Output the [x, y] coordinate of the center of the cell containing the given text.  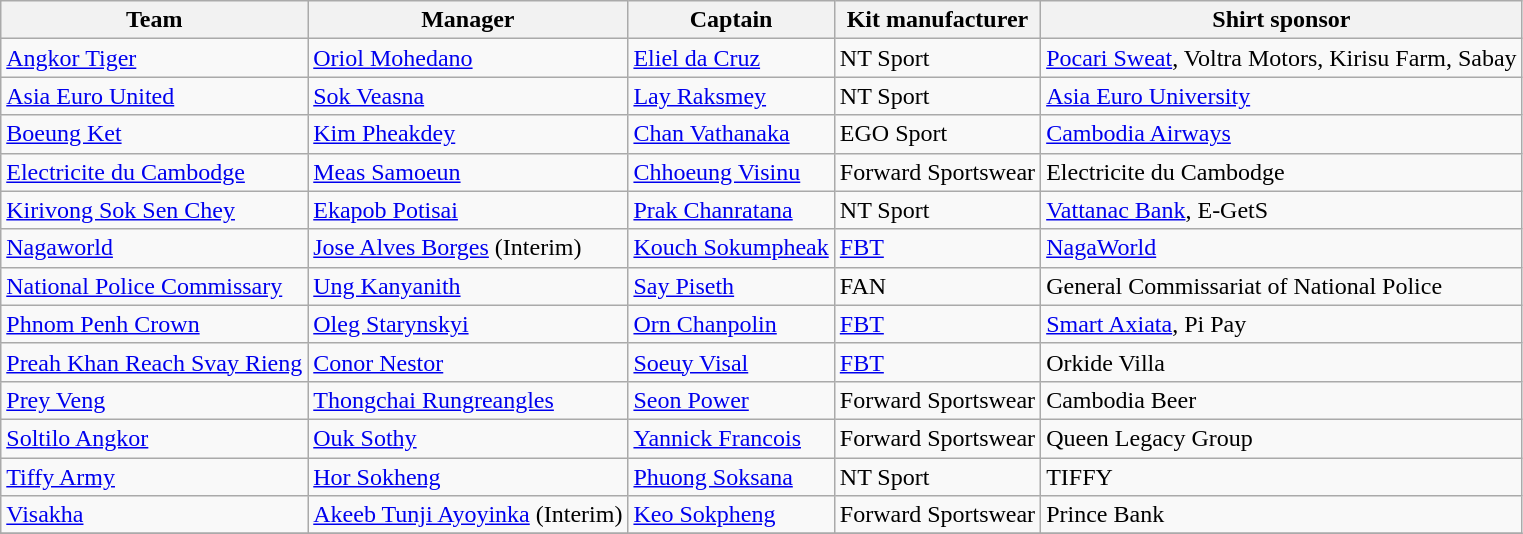
Boeung Ket [154, 134]
Conor Nestor [468, 362]
Nagaworld [154, 248]
Smart Axiata, Pi Pay [1282, 324]
Seon Power [731, 400]
Eliel da Cruz [731, 58]
Tiffy Army [154, 477]
Cambodia Airways [1282, 134]
General Commissariat of National Police [1282, 286]
Meas Samoeun [468, 172]
Soeuy Visal [731, 362]
Kirivong Sok Sen Chey [154, 210]
Kim Pheakdey [468, 134]
Prey Veng [154, 400]
FAN [937, 286]
NagaWorld [1282, 248]
Akeeb Tunji Ayoyinka (Interim) [468, 515]
Say Piseth [731, 286]
Kouch Sokumpheak [731, 248]
Phuong Soksana [731, 477]
Asia Euro United [154, 96]
Ekapob Potisai [468, 210]
Prak Chanratana [731, 210]
Pocari Sweat, Voltra Motors, Kirisu Farm, Sabay [1282, 58]
Hor Sokheng [468, 477]
Oriol Mohedano [468, 58]
Chhoeung Visinu [731, 172]
Captain [731, 20]
Chan Vathanaka [731, 134]
Ouk Sothy [468, 438]
Prince Bank [1282, 515]
Lay Raksmey [731, 96]
Vattanac Bank, E-GetS [1282, 210]
Orn Chanpolin [731, 324]
Queen Legacy Group [1282, 438]
Oleg Starynskyi [468, 324]
Team [154, 20]
Preah Khan Reach Svay Rieng [154, 362]
Manager [468, 20]
Soltilo Angkor [154, 438]
Cambodia Beer [1282, 400]
Angkor Tiger [154, 58]
Thongchai Rungreangles [468, 400]
Keo Sokpheng [731, 515]
Phnom Penh Crown [154, 324]
Orkide Villa [1282, 362]
Asia Euro University [1282, 96]
TIFFY [1282, 477]
Sok Veasna [468, 96]
Visakha [154, 515]
Kit manufacturer [937, 20]
Ung Kanyanith [468, 286]
Yannick Francois [731, 438]
Shirt sponsor [1282, 20]
National Police Commissary [154, 286]
EGO Sport [937, 134]
Jose Alves Borges (Interim) [468, 248]
